Detect which cell encompasses the target text, then output its [X, Y] center coordinate. 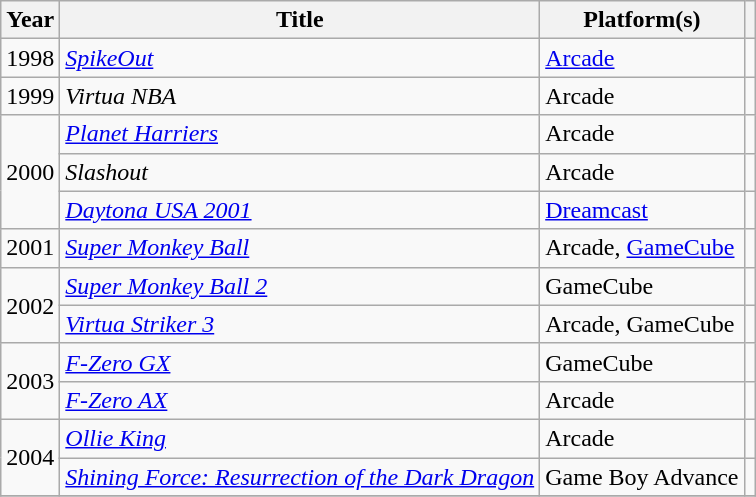
2001 [30, 248]
Planet Harriers [300, 134]
1999 [30, 96]
2004 [30, 457]
1998 [30, 58]
Slashout [300, 172]
Game Boy Advance [642, 477]
Platform(s) [642, 20]
Daytona USA 2001 [300, 210]
2000 [30, 172]
2002 [30, 305]
Dreamcast [642, 210]
Virtua Striker 3 [300, 324]
Ollie King [300, 438]
Title [300, 20]
SpikeOut [300, 58]
F-Zero AX [300, 400]
Year [30, 20]
Super Monkey Ball [300, 248]
2003 [30, 381]
F-Zero GX [300, 362]
Super Monkey Ball 2 [300, 286]
Shining Force: Resurrection of the Dark Dragon [300, 477]
Virtua NBA [300, 96]
